Extract the (x, y) coordinate from the center of the cell holding the provided text.  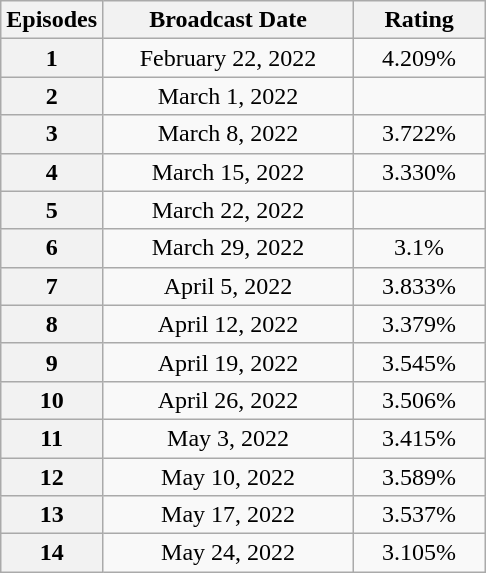
3.105% (420, 553)
10 (52, 400)
2 (52, 96)
7 (52, 286)
3 (52, 134)
8 (52, 324)
12 (52, 477)
13 (52, 515)
3.589% (420, 477)
April 5, 2022 (228, 286)
3.506% (420, 400)
March 29, 2022 (228, 248)
4 (52, 172)
3.415% (420, 438)
9 (52, 362)
Broadcast Date (228, 20)
4.209% (420, 58)
1 (52, 58)
3.545% (420, 362)
February 22, 2022 (228, 58)
March 15, 2022 (228, 172)
11 (52, 438)
March 1, 2022 (228, 96)
Rating (420, 20)
May 17, 2022 (228, 515)
3.833% (420, 286)
14 (52, 553)
Episodes (52, 20)
May 3, 2022 (228, 438)
6 (52, 248)
3.1% (420, 248)
3.722% (420, 134)
March 22, 2022 (228, 210)
3.537% (420, 515)
3.330% (420, 172)
April 26, 2022 (228, 400)
5 (52, 210)
May 10, 2022 (228, 477)
May 24, 2022 (228, 553)
3.379% (420, 324)
April 12, 2022 (228, 324)
April 19, 2022 (228, 362)
March 8, 2022 (228, 134)
